Determine the [X, Y] coordinate at the center of the cell enclosing the given text.  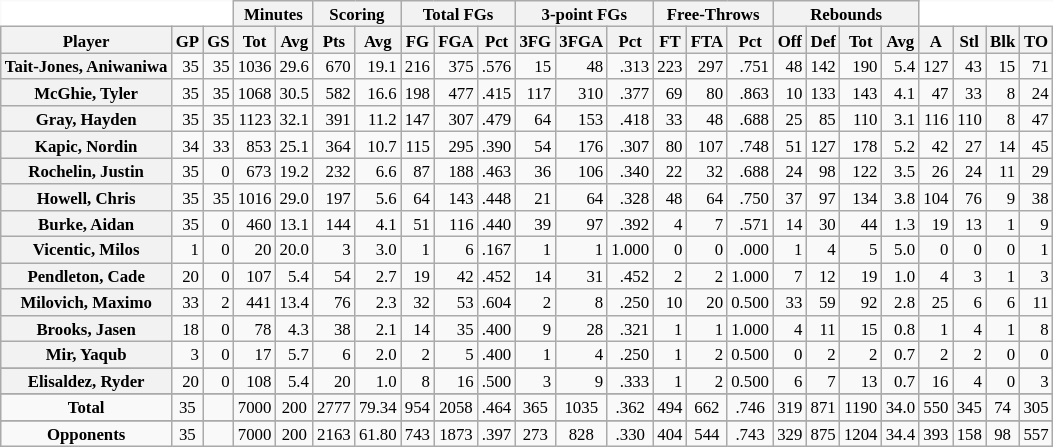
12 [822, 276]
391 [334, 119]
.418 [630, 119]
329 [790, 433]
Kapic, Nordin [86, 145]
5.7 [294, 355]
365 [535, 407]
.362 [630, 407]
3FGA [581, 40]
22 [670, 171]
Rochelin, Justin [86, 171]
Burke, Aidan [86, 224]
670 [334, 66]
Player [86, 40]
Scoring [357, 14]
13.4 [294, 302]
.313 [630, 66]
71 [1036, 66]
19.1 [378, 66]
305 [1036, 407]
1016 [255, 197]
153 [581, 119]
17 [255, 355]
Milovich, Maximo [86, 302]
404 [670, 433]
Blk [1002, 40]
.751 [750, 66]
26 [936, 171]
.604 [497, 302]
Def [822, 40]
79.34 [378, 407]
2.8 [901, 302]
2.0 [378, 355]
310 [581, 93]
Total [86, 407]
34.0 [901, 407]
16.6 [378, 93]
460 [255, 224]
.321 [630, 328]
673 [255, 171]
Free-Throws [713, 14]
441 [255, 302]
.440 [497, 224]
FG [418, 40]
GP [188, 40]
.464 [497, 407]
198 [418, 93]
27 [970, 145]
345 [970, 407]
122 [861, 171]
Off [790, 40]
550 [936, 407]
544 [708, 433]
.167 [497, 250]
582 [334, 93]
30.5 [294, 93]
853 [255, 145]
117 [535, 93]
3.0 [378, 250]
190 [861, 66]
18 [188, 328]
6.6 [378, 171]
133 [822, 93]
Rebounds [846, 14]
.000 [750, 250]
Tait-Jones, Aniwaniwa [86, 66]
178 [861, 145]
.397 [497, 433]
30 [822, 224]
.576 [497, 66]
34.4 [901, 433]
Opponents [86, 433]
2163 [334, 433]
319 [790, 407]
37 [790, 197]
223 [670, 66]
87 [418, 171]
364 [334, 145]
3FG [535, 40]
29.6 [294, 66]
3-point FGs [584, 14]
28 [581, 328]
10.7 [378, 145]
1123 [255, 119]
61.80 [378, 433]
.863 [750, 93]
Total FGs [458, 14]
31 [581, 276]
36 [535, 171]
.448 [497, 197]
25.1 [294, 145]
2.7 [378, 276]
5.6 [378, 197]
.392 [630, 224]
74 [1002, 407]
Mir, Yaqub [86, 355]
.500 [497, 381]
0.8 [901, 328]
188 [456, 171]
108 [255, 381]
3.1 [901, 119]
743 [418, 433]
29.0 [294, 197]
2.3 [378, 302]
.463 [497, 171]
.415 [497, 93]
McGhie, Tyler [86, 93]
142 [822, 66]
69 [670, 93]
Stl [970, 40]
GS [218, 40]
.750 [750, 197]
295 [456, 145]
2777 [334, 407]
828 [581, 433]
.340 [630, 171]
44 [861, 224]
115 [418, 145]
13.1 [294, 224]
158 [970, 433]
TO [1036, 40]
106 [581, 171]
393 [936, 433]
197 [334, 197]
1036 [255, 66]
954 [418, 407]
297 [708, 66]
875 [822, 433]
29 [1036, 171]
Brooks, Jasen [86, 328]
2.1 [378, 328]
1873 [456, 433]
.307 [630, 145]
144 [334, 224]
43 [970, 66]
Elisaldez, Ryder [86, 381]
307 [456, 119]
3.5 [901, 171]
92 [861, 302]
Gray, Hayden [86, 119]
375 [456, 66]
21 [535, 197]
1190 [861, 407]
477 [456, 93]
.479 [497, 119]
59 [822, 302]
176 [581, 145]
.377 [630, 93]
Pendleton, Cade [86, 276]
78 [255, 328]
1068 [255, 93]
45 [1036, 145]
5.0 [901, 250]
FTA [708, 40]
5.2 [901, 145]
871 [822, 407]
Minutes [274, 14]
662 [708, 407]
Howell, Chris [86, 197]
1204 [861, 433]
273 [535, 433]
53 [456, 302]
39 [535, 224]
FT [670, 40]
Pts [334, 40]
232 [334, 171]
134 [861, 197]
85 [822, 119]
.748 [750, 145]
.571 [750, 224]
.328 [630, 197]
147 [418, 119]
.746 [750, 407]
34 [188, 145]
104 [936, 197]
A [936, 40]
20.0 [294, 250]
3.8 [901, 197]
FGA [456, 40]
.333 [630, 381]
19.2 [294, 171]
.743 [750, 433]
.390 [497, 145]
Vicentic, Milos [86, 250]
2058 [456, 407]
216 [418, 66]
494 [670, 407]
1035 [581, 407]
557 [1036, 433]
4.3 [294, 328]
1.3 [901, 224]
11.2 [378, 119]
.330 [630, 433]
32.1 [294, 119]
